Return the [x, y] coordinate for the center point of the cell that contains the specified text.  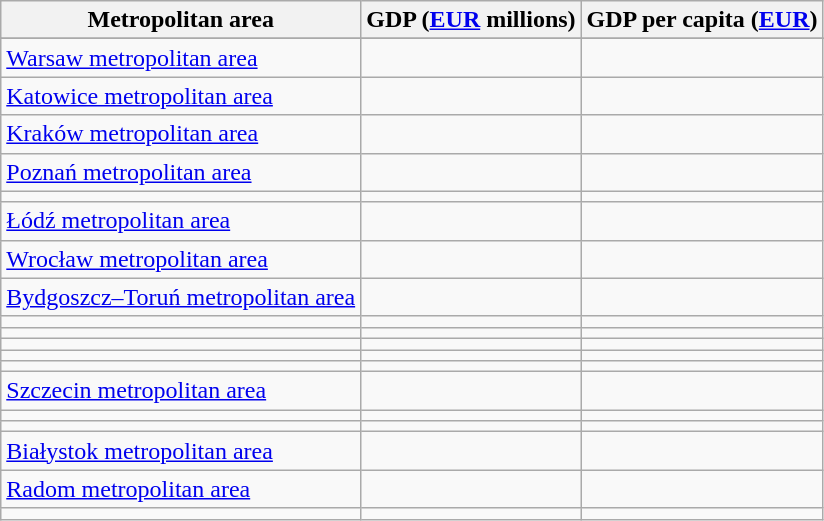
Szczecin metropolitan area [181, 391]
Łódź metropolitan area [181, 221]
GDP per capita (EUR) [702, 20]
Kraków metropolitan area [181, 134]
Bydgoszcz–Toruń metropolitan area [181, 297]
Poznań metropolitan area [181, 172]
Wrocław metropolitan area [181, 259]
Radom metropolitan area [181, 489]
Białystok metropolitan area [181, 451]
Warsaw metropolitan area [181, 58]
GDP (EUR millions) [471, 20]
Metropolitan area [181, 20]
Katowice metropolitan area [181, 96]
